Provide the (X, Y) coordinate of the cell's center where the given text is located.  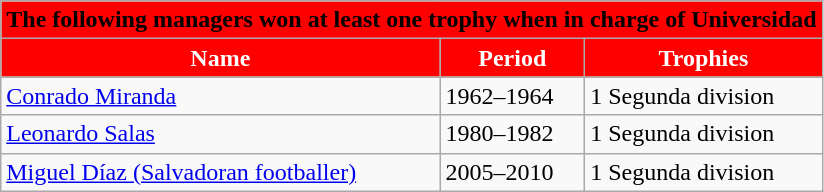
2005–2010 (512, 172)
Period (512, 58)
Name (220, 58)
1980–1982 (512, 134)
Conrado Miranda (220, 96)
Trophies (704, 58)
1962–1964 (512, 96)
Leonardo Salas (220, 134)
The following managers won at least one trophy when in charge of Universidad (412, 20)
Miguel Díaz (Salvadoran footballer) (220, 172)
